For the text-containing cell, return its midpoint in (x, y) coordinate format. 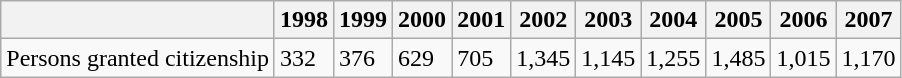
1998 (304, 20)
1,170 (868, 58)
1,145 (608, 58)
1,485 (738, 58)
2005 (738, 20)
Persons granted citizenship (138, 58)
1,015 (804, 58)
2006 (804, 20)
2000 (422, 20)
376 (362, 58)
1,345 (544, 58)
1999 (362, 20)
2002 (544, 20)
2003 (608, 20)
332 (304, 58)
1,255 (674, 58)
629 (422, 58)
2004 (674, 20)
705 (482, 58)
2007 (868, 20)
2001 (482, 20)
